Search for the cell housing the specified text and yield its [X, Y] center coordinate. 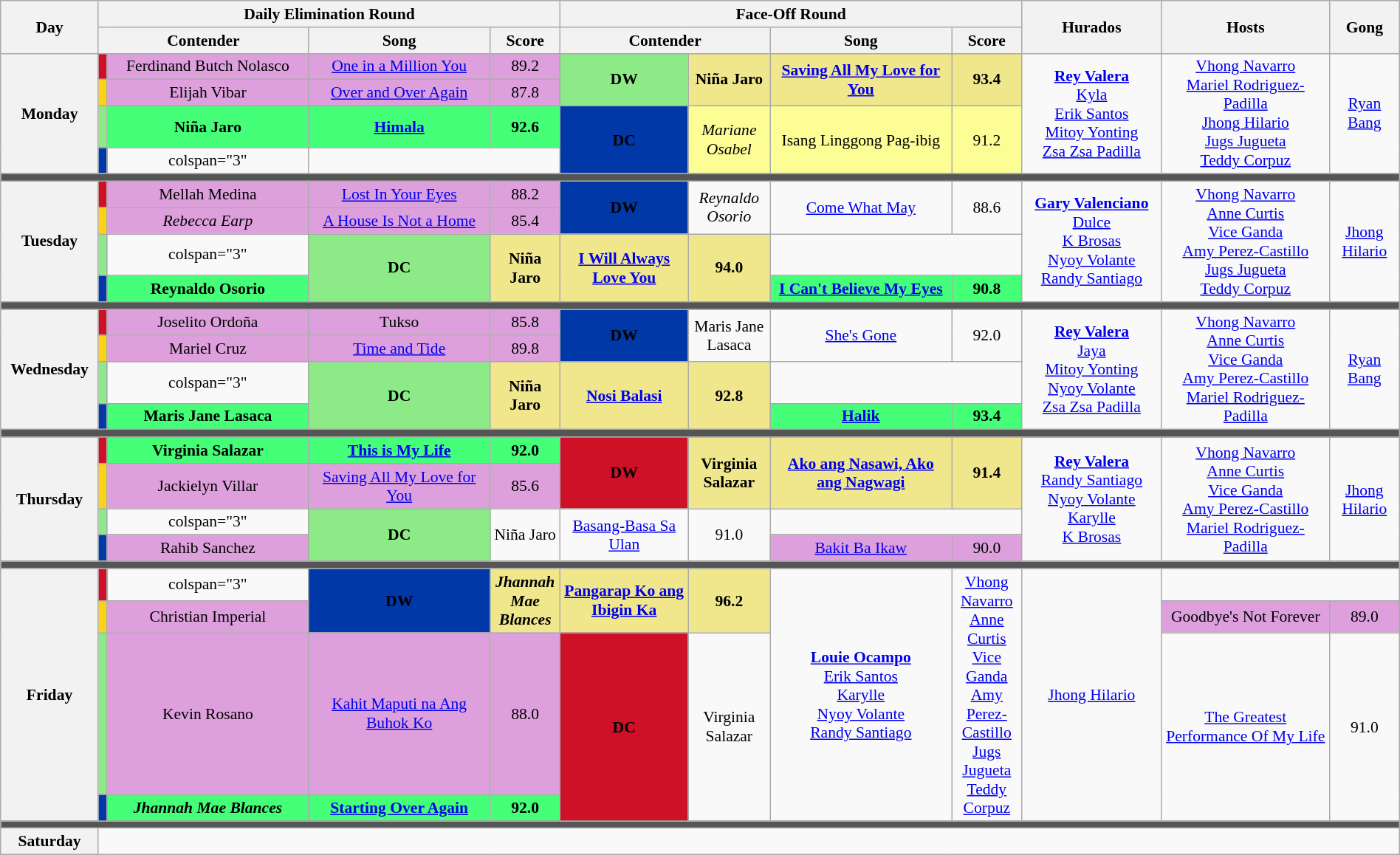
Gary ValencianoDulceK BrosasNyoy VolanteRandy Santiago [1091, 242]
91.4 [986, 473]
Ferdinand Butch Nolasco [207, 66]
This is My Life [399, 450]
Rey ValeraRandy SantiagoNyoy VolanteKarylleK Brosas [1091, 499]
92.6 [526, 127]
Starting Over Again [399, 808]
Vhong NavarroMariel Rodriguez-PadillaJhong HilarioJugs JuguetaTeddy Corpuz [1245, 114]
I Can't Believe My Eyes [861, 289]
Friday [50, 695]
85.4 [526, 221]
Kahit Maputi na Ang Buhok Ko [399, 713]
One in a Million You [399, 66]
Time and Tide [399, 349]
Pangarap Ko ang Ibigin Ka [625, 601]
Rebecca Earp [207, 221]
Thursday [50, 499]
92.8 [730, 396]
88.6 [986, 208]
89.8 [526, 349]
Tuesday [50, 242]
Rey ValeraJayaMitoy YontingNyoy VolanteZsa Zsa Padilla [1091, 369]
90.0 [986, 549]
Mariane Osabel [730, 140]
Gong [1365, 27]
Kevin Rosano [207, 713]
Come What May [861, 208]
Himala [399, 127]
Goodbye's Not Forever [1245, 617]
89.0 [1365, 617]
Over and Over Again [399, 93]
88.2 [526, 195]
Halik [861, 416]
85.8 [526, 323]
Christian Imperial [207, 617]
87.8 [526, 93]
Nosi Balasi [625, 396]
88.0 [526, 713]
Rey ValeraKylaErik SantosMitoy YontingZsa Zsa Padilla [1091, 114]
Mellah Medina [207, 195]
Isang Linggong Pag-ibig [861, 140]
Monday [50, 114]
A House Is Not a Home [399, 221]
85.6 [526, 486]
Hosts [1245, 27]
89.2 [526, 66]
Basang-Basa Sa Ulan [625, 535]
94.0 [730, 268]
90.8 [986, 289]
Mariel Cruz [207, 349]
Tukso [399, 323]
I Will Always Love You [625, 268]
Joselito Ordoña [207, 323]
96.2 [730, 601]
Rahib Sanchez [207, 549]
Jackielyn Villar [207, 486]
Day [50, 27]
Face-Off Round [792, 14]
Louie OcampoErik SantosKarylleNyoy VolanteRandy Santiago [861, 695]
Wednesday [50, 369]
Daily Elimination Round [329, 14]
91.2 [986, 140]
Hurados [1091, 27]
Lost In Your Eyes [399, 195]
Ako ang Nasawi, Ako ang Nagwagi [861, 473]
Bakit Ba Ikaw [861, 549]
Elijah Vibar [207, 93]
Saturday [50, 842]
The Greatest Performance Of My Life [1245, 727]
She's Gone [861, 335]
